Locate the cell with the specified text and output its (x, y) center coordinate. 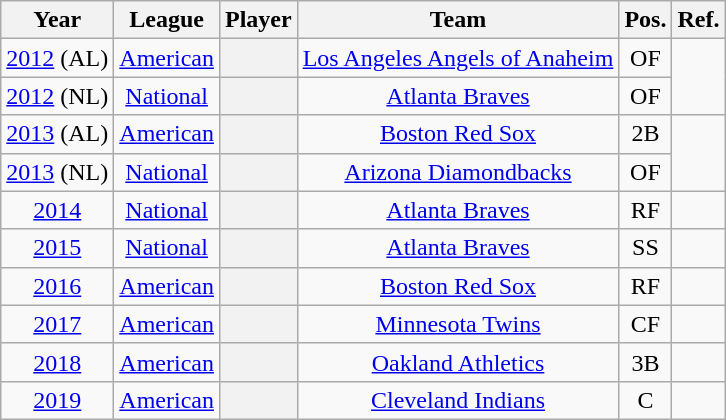
SS (646, 248)
2013 (AL) (58, 134)
Team (458, 20)
Oakland Athletics (458, 362)
Arizona Diamondbacks (458, 172)
2012 (NL) (58, 96)
Player (258, 20)
2014 (58, 210)
Los Angeles Angels of Anaheim (458, 58)
League (167, 20)
Minnesota Twins (458, 324)
3B (646, 362)
2019 (58, 400)
Year (58, 20)
Pos. (646, 20)
C (646, 400)
2013 (NL) (58, 172)
2017 (58, 324)
Cleveland Indians (458, 400)
2016 (58, 286)
2B (646, 134)
CF (646, 324)
Ref. (698, 20)
2015 (58, 248)
2018 (58, 362)
2012 (AL) (58, 58)
